Provide the [x, y] coordinate of the cell's center where the given text is located.  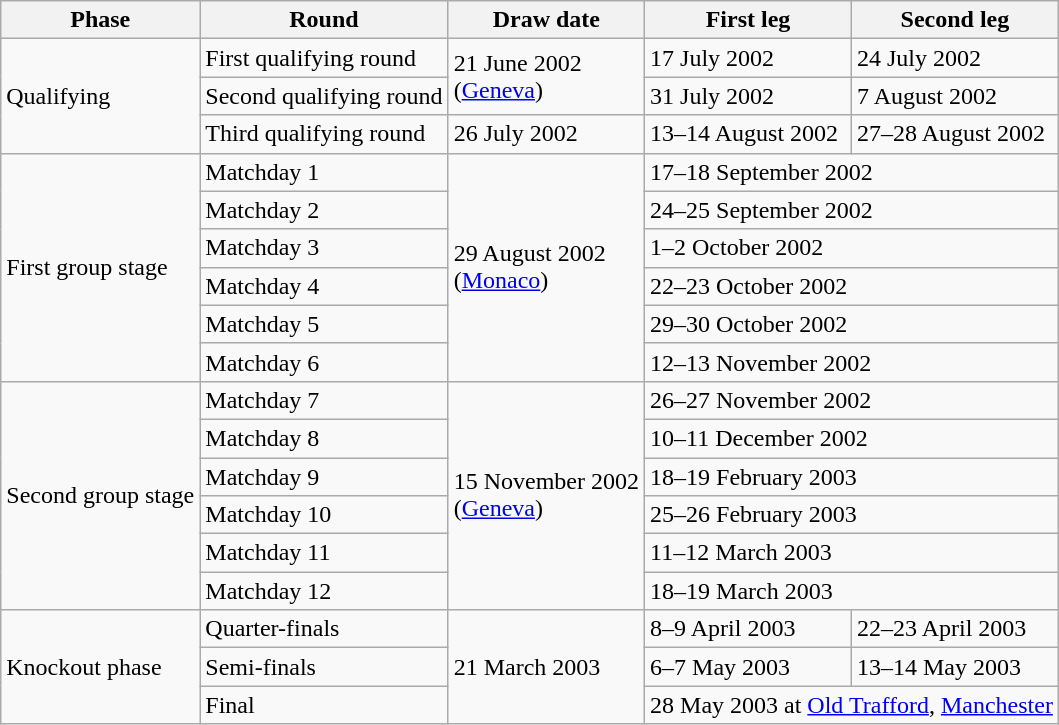
11–12 March 2003 [852, 553]
10–11 December 2002 [852, 438]
17–18 September 2002 [852, 172]
28 May 2003 at Old Trafford, Manchester [852, 705]
Qualifying [100, 96]
1–2 October 2002 [852, 248]
12–13 November 2002 [852, 362]
21 March 2003 [546, 667]
First leg [748, 20]
Semi-finals [324, 667]
Quarter-finals [324, 629]
Matchday 10 [324, 515]
27–28 August 2002 [954, 134]
First group stage [100, 267]
Matchday 9 [324, 477]
Second group stage [100, 495]
26–27 November 2002 [852, 400]
13–14 August 2002 [748, 134]
29 August 2002(Monaco) [546, 267]
17 July 2002 [748, 58]
Phase [100, 20]
Final [324, 705]
22–23 October 2002 [852, 286]
Second leg [954, 20]
22–23 April 2003 [954, 629]
21 June 2002(Geneva) [546, 77]
Round [324, 20]
Matchday 2 [324, 210]
Third qualifying round [324, 134]
Matchday 7 [324, 400]
Matchday 11 [324, 553]
31 July 2002 [748, 96]
29–30 October 2002 [852, 324]
Matchday 3 [324, 248]
Draw date [546, 20]
Matchday 4 [324, 286]
13–14 May 2003 [954, 667]
25–26 February 2003 [852, 515]
Matchday 12 [324, 591]
15 November 2002(Geneva) [546, 495]
Matchday 5 [324, 324]
Second qualifying round [324, 96]
Knockout phase [100, 667]
26 July 2002 [546, 134]
Matchday 8 [324, 438]
Matchday 1 [324, 172]
8–9 April 2003 [748, 629]
24–25 September 2002 [852, 210]
24 July 2002 [954, 58]
First qualifying round [324, 58]
18–19 March 2003 [852, 591]
6–7 May 2003 [748, 667]
7 August 2002 [954, 96]
Matchday 6 [324, 362]
18–19 February 2003 [852, 477]
